Return [X, Y] of the center of cell containing provided text 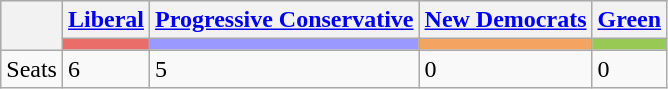
5 [284, 69]
Green [630, 20]
Seats [32, 69]
New Democrats [506, 20]
Progressive Conservative [284, 20]
Liberal [106, 20]
6 [106, 69]
